For the text-containing cell, return its midpoint in [X, Y] coordinate format. 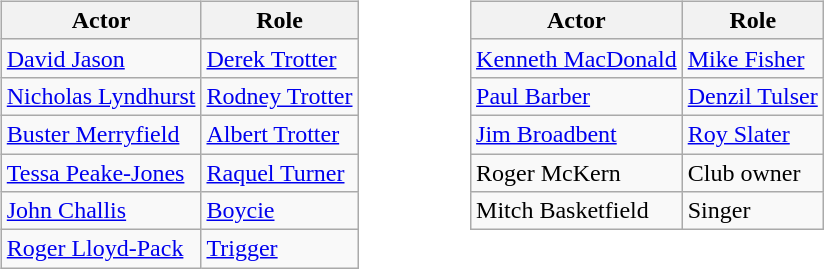
Roy Slater [752, 134]
Kenneth MacDonald [577, 58]
Denzil Tulser [752, 96]
Mike Fisher [752, 58]
Paul Barber [577, 96]
Jim Broadbent [577, 134]
Derek Trotter [280, 58]
Boycie [280, 211]
Singer [752, 211]
Roger McKern [577, 173]
David Jason [101, 58]
Nicholas Lyndhurst [101, 96]
Raquel Turner [280, 173]
Club owner [752, 173]
Tessa Peake-Jones [101, 173]
Buster Merryfield [101, 134]
Mitch Basketfield [577, 211]
Rodney Trotter [280, 96]
Trigger [280, 249]
Roger Lloyd-Pack [101, 249]
John Challis [101, 211]
Albert Trotter [280, 134]
